Output the (X, Y) coordinate of the center of the cell containing the given text.  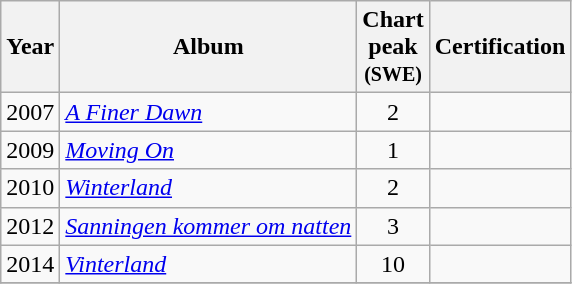
3 (393, 226)
Album (208, 47)
Chart peak(SWE) (393, 47)
Certification (500, 47)
10 (393, 264)
Winterland (208, 188)
Moving On (208, 150)
2012 (30, 226)
1 (393, 150)
2010 (30, 188)
Sanningen kommer om natten (208, 226)
A Finer Dawn (208, 112)
Year (30, 47)
2014 (30, 264)
2009 (30, 150)
2007 (30, 112)
Vinterland (208, 264)
